Detect which cell encompasses the target text, then output its (X, Y) center coordinate. 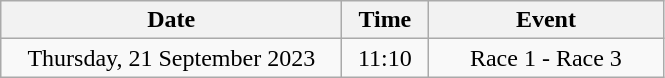
11:10 (385, 58)
Date (172, 20)
Time (385, 20)
Thursday, 21 September 2023 (172, 58)
Race 1 - Race 3 (546, 58)
Event (546, 20)
